Extract the [X, Y] coordinate from the center of the cell holding the provided text.  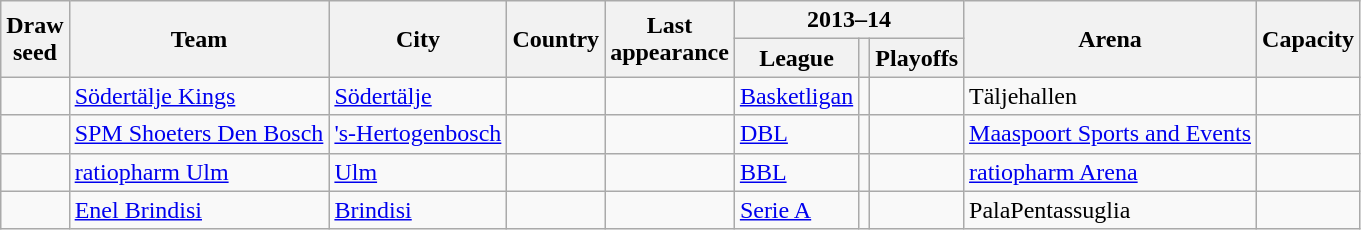
Serie A [796, 210]
Täljehallen [1110, 96]
Country [556, 39]
Last appearance [670, 39]
Södertälje [418, 96]
Ulm [418, 172]
League [796, 58]
City [418, 39]
ratiopharm Arena [1110, 172]
Enel Brindisi [199, 210]
Basketligan [796, 96]
Maaspoort Sports and Events [1110, 134]
Brindisi [418, 210]
Team [199, 39]
Playoffs [917, 58]
Arena [1110, 39]
Draw seed [35, 39]
Södertälje Kings [199, 96]
BBL [796, 172]
's-Hertogenbosch [418, 134]
SPM Shoeters Den Bosch [199, 134]
ratiopharm Ulm [199, 172]
Capacity [1308, 39]
PalaPentassuglia [1110, 210]
2013–14 [848, 20]
DBL [796, 134]
